Provide the [x, y] coordinate of the cell's center where the given text is located.  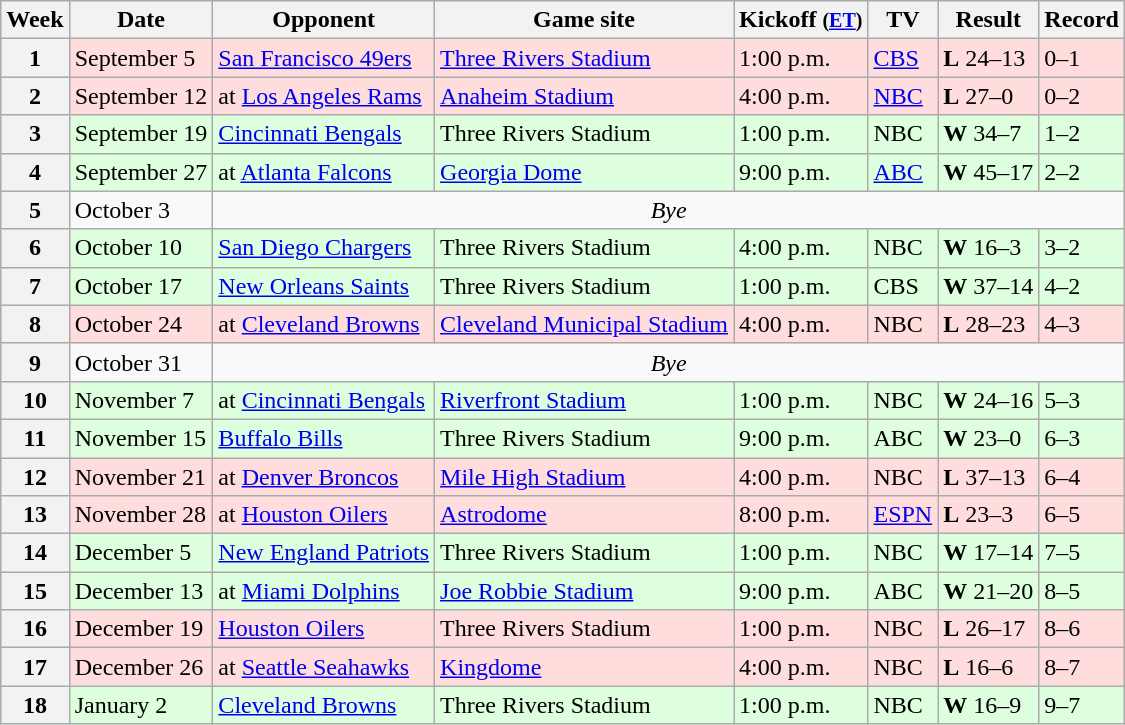
Opponent [324, 20]
October 17 [141, 286]
W 16–9 [988, 705]
Astrodome [584, 515]
ESPN [903, 515]
at Miami Dolphins [324, 591]
Cleveland Browns [324, 705]
at Cincinnati Bengals [324, 400]
8–7 [1082, 667]
December 13 [141, 591]
6–5 [1082, 515]
W 16–3 [988, 248]
17 [35, 667]
6 [35, 248]
7 [35, 286]
Week [35, 20]
at Houston Oilers [324, 515]
0–1 [1082, 58]
Mile High Stadium [584, 477]
at Los Angeles Rams [324, 96]
W 45–17 [988, 172]
Houston Oilers [324, 629]
1 [35, 58]
November 28 [141, 515]
7–5 [1082, 553]
December 19 [141, 629]
Record [1082, 20]
W 34–7 [988, 134]
0–2 [1082, 96]
September 27 [141, 172]
Anaheim Stadium [584, 96]
4–2 [1082, 286]
8:00 p.m. [801, 515]
November 15 [141, 438]
L 26–17 [988, 629]
6–3 [1082, 438]
November 21 [141, 477]
Kingdome [584, 667]
November 7 [141, 400]
December 26 [141, 667]
8–6 [1082, 629]
3–2 [1082, 248]
October 3 [141, 210]
10 [35, 400]
14 [35, 553]
at Atlanta Falcons [324, 172]
2–2 [1082, 172]
W 24–16 [988, 400]
8–5 [1082, 591]
13 [35, 515]
16 [35, 629]
New England Patriots [324, 553]
1–2 [1082, 134]
Georgia Dome [584, 172]
Game site [584, 20]
8 [35, 324]
at Cleveland Browns [324, 324]
L 23–3 [988, 515]
December 5 [141, 553]
October 10 [141, 248]
Kickoff (ET) [801, 20]
San Diego Chargers [324, 248]
TV [903, 20]
6–4 [1082, 477]
12 [35, 477]
Joe Robbie Stadium [584, 591]
September 5 [141, 58]
October 24 [141, 324]
9 [35, 362]
September 19 [141, 134]
Cincinnati Bengals [324, 134]
September 12 [141, 96]
4 [35, 172]
L 28–23 [988, 324]
3 [35, 134]
Date [141, 20]
W 21–20 [988, 591]
W 37–14 [988, 286]
9–7 [1082, 705]
Buffalo Bills [324, 438]
Cleveland Municipal Stadium [584, 324]
October 31 [141, 362]
18 [35, 705]
Result [988, 20]
L 27–0 [988, 96]
L 37–13 [988, 477]
5 [35, 210]
W 23–0 [988, 438]
at Denver Broncos [324, 477]
2 [35, 96]
15 [35, 591]
5–3 [1082, 400]
L 16–6 [988, 667]
L 24–13 [988, 58]
New Orleans Saints [324, 286]
January 2 [141, 705]
4–3 [1082, 324]
at Seattle Seahawks [324, 667]
W 17–14 [988, 553]
Riverfront Stadium [584, 400]
11 [35, 438]
San Francisco 49ers [324, 58]
